Extract the [X, Y] coordinate from the center of the cell holding the provided text.  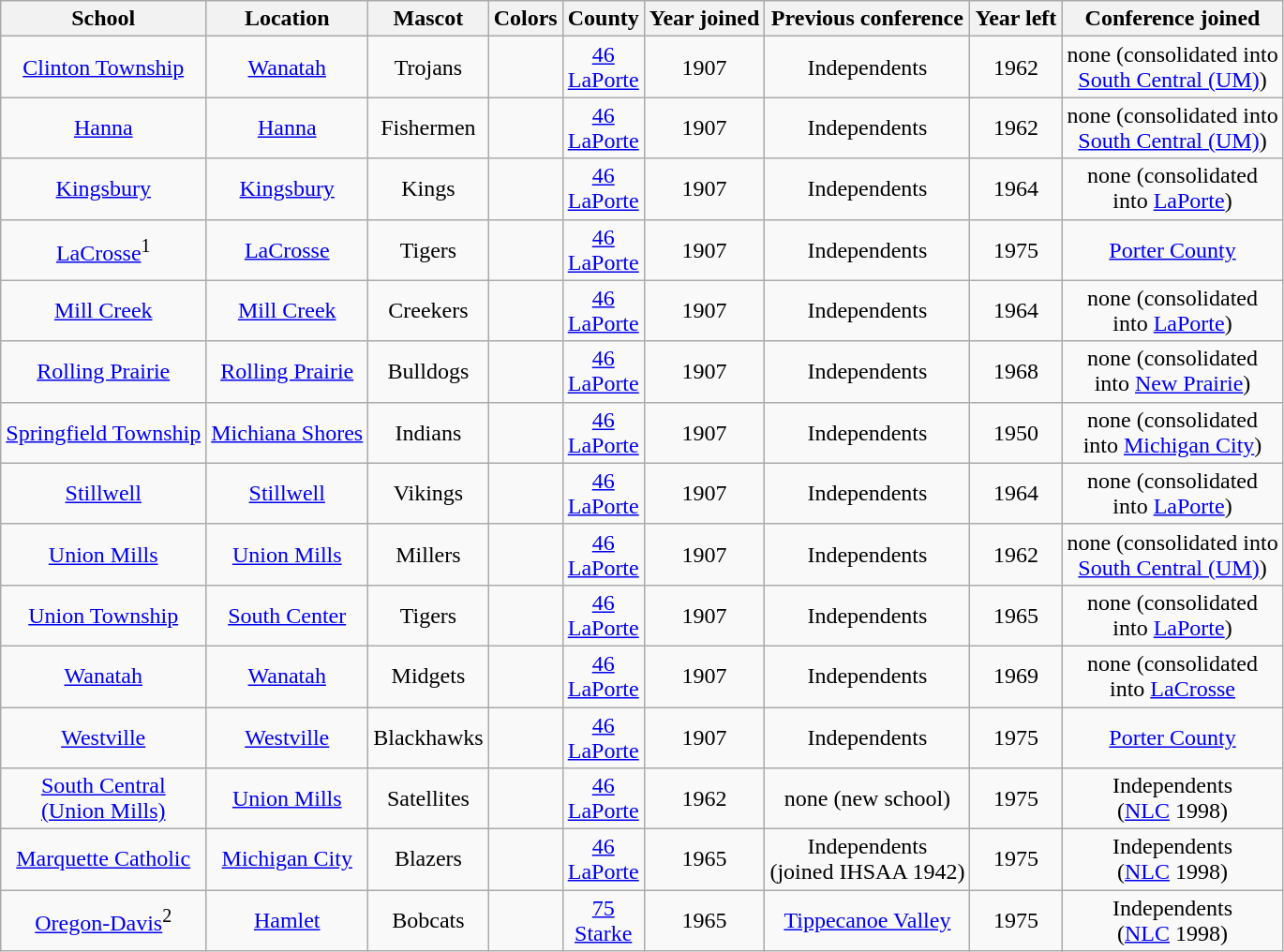
Springfield Township [103, 433]
Union Township [103, 615]
Kings [428, 189]
1968 [1016, 371]
Bobcats [428, 920]
Indians [428, 433]
Independents(joined IHSAA 1942) [868, 860]
Blazers [428, 860]
Vikings [428, 493]
Oregon-Davis2 [103, 920]
Fishermen [428, 127]
Conference joined [1172, 19]
Hamlet [287, 920]
none (consolidated into LaCrosse [1172, 677]
Clinton Township [103, 67]
LaCrosse [287, 249]
Tippecanoe Valley [868, 920]
Previous conference [868, 19]
none (consolidated into Michigan City) [1172, 433]
South Central (Union Mills) [103, 798]
Midgets [428, 677]
School [103, 19]
Satellites [428, 798]
Trojans [428, 67]
County [604, 19]
Bulldogs [428, 371]
Blackhawks [428, 736]
South Center [287, 615]
LaCrosse1 [103, 249]
Location [287, 19]
75 Starke [604, 920]
Creekers [428, 311]
none (consolidated into New Prairie) [1172, 371]
Mascot [428, 19]
Michigan City [287, 860]
Millers [428, 555]
Marquette Catholic [103, 860]
Year left [1016, 19]
Year joined [705, 19]
none (new school) [868, 798]
1950 [1016, 433]
Michiana Shores [287, 433]
1969 [1016, 677]
Colors [525, 19]
